Determine the [x, y] coordinate at the center of the cell enclosing the given text.  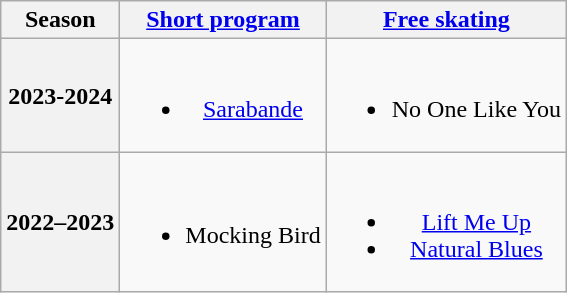
Free skating [446, 20]
Mocking Bird [223, 222]
2022–2023 [60, 222]
2023-2024 [60, 96]
Season [60, 20]
No One Like You [446, 96]
Sarabande [223, 96]
Short program [223, 20]
Lift Me UpNatural Blues [446, 222]
